Extract the (X, Y) coordinate from the center of the cell holding the provided text.  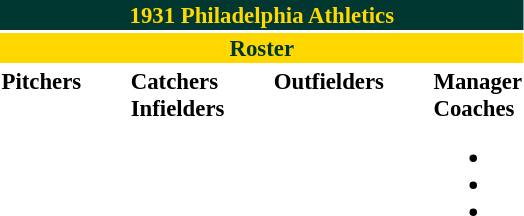
1931 Philadelphia Athletics (262, 15)
Roster (262, 48)
